Pinpoint the cell where the given text exists, returning its [x, y] midpoint coordinate. 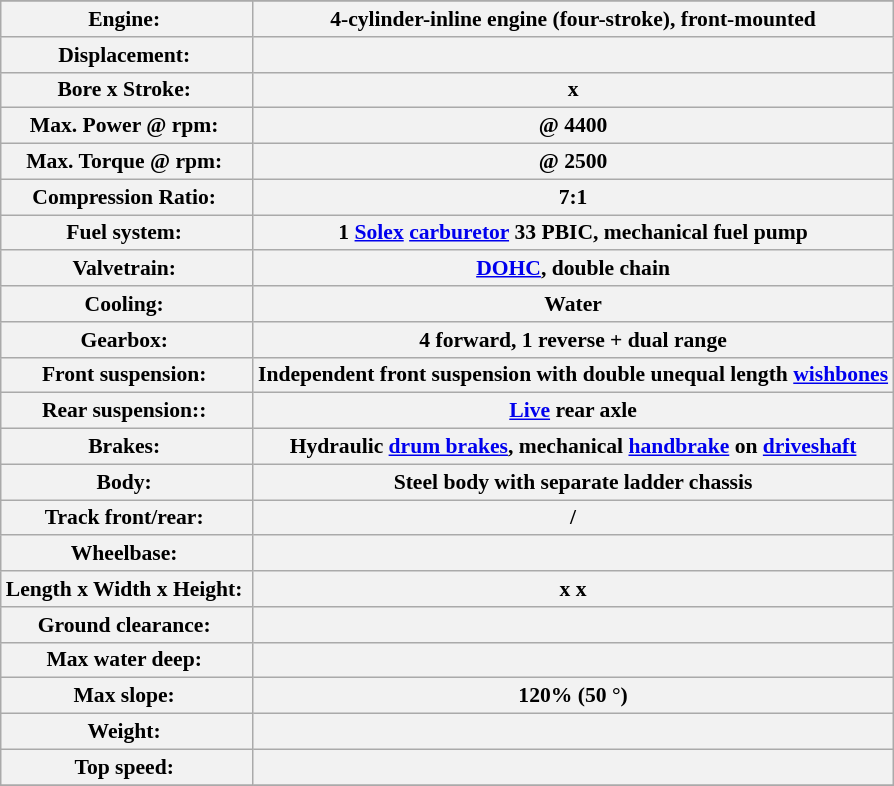
Fuel system: [127, 233]
Brakes: [127, 447]
Max. Torque @ rpm: [127, 162]
Live rear axle [573, 411]
Water [573, 304]
1 Solex carburetor 33 PBIC, mechanical fuel pump [573, 233]
Independent front suspension with double unequal length wishbones [573, 375]
/ [573, 518]
Displacement: [127, 55]
x [573, 90]
Max slope: [127, 696]
Body: [127, 482]
Wheelbase: [127, 554]
Hydraulic drum brakes, mechanical handbrake on driveshaft [573, 447]
Top speed: [127, 767]
7:1 [573, 197]
DOHC, double chain [573, 269]
Front suspension: [127, 375]
Bore x Stroke: [127, 90]
Engine: [127, 19]
@ 2500 [573, 162]
x x [573, 589]
@ 4400 [573, 126]
Valvetrain: [127, 269]
120% (50 °) [573, 696]
Weight: [127, 732]
4-cylinder-inline engine (four-stroke), front-mounted [573, 19]
Ground clearance: [127, 625]
Max. Power @ rpm: [127, 126]
Gearbox: [127, 340]
4 forward, 1 reverse + dual range [573, 340]
Cooling: [127, 304]
Rear suspension:: [127, 411]
Compression Ratio: [127, 197]
Max water deep: [127, 660]
Track front/rear: [127, 518]
Length x Width x Height: [127, 589]
Steel body with separate ladder chassis [573, 482]
